Determine the [x, y] coordinate at the center of the cell enclosing the given text.  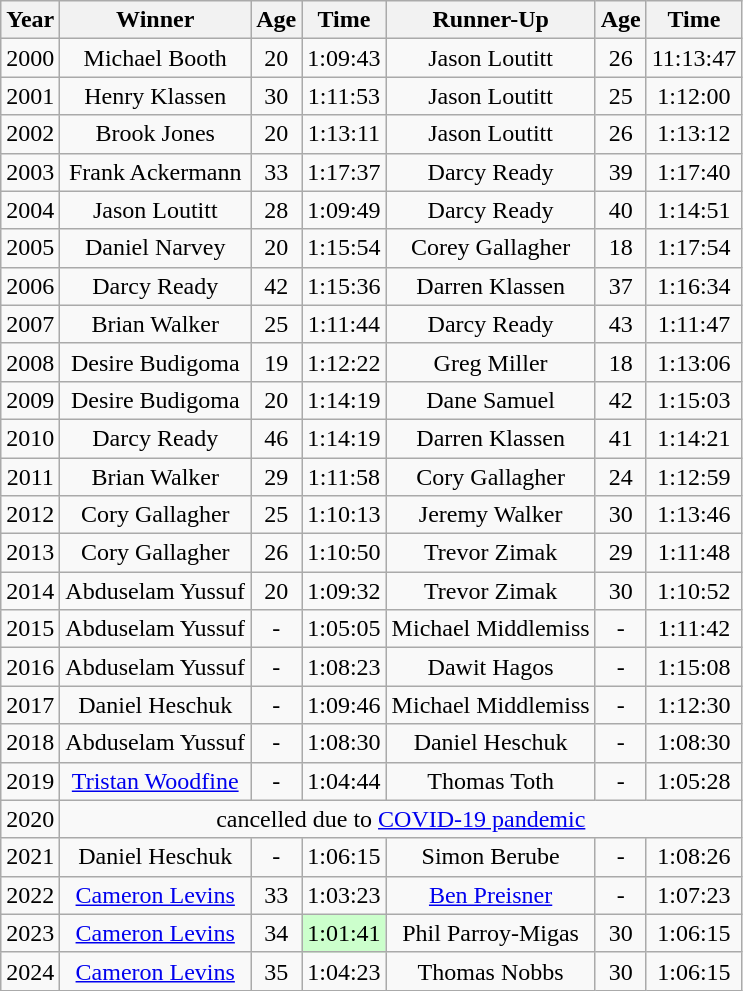
Thomas Toth [490, 781]
2009 [30, 400]
1:09:43 [344, 58]
Greg Miller [490, 362]
2010 [30, 438]
Winner [156, 20]
24 [620, 477]
2005 [30, 248]
43 [620, 324]
2018 [30, 743]
Henry Klassen [156, 96]
1:12:00 [694, 96]
39 [620, 172]
1:04:44 [344, 781]
2023 [30, 933]
1:12:30 [694, 705]
Runner-Up [490, 20]
2002 [30, 134]
1:15:36 [344, 286]
1:11:48 [694, 553]
1:03:23 [344, 895]
19 [276, 362]
2003 [30, 172]
2024 [30, 971]
11:13:47 [694, 58]
Tristan Woodfine [156, 781]
1:13:06 [694, 362]
37 [620, 286]
2007 [30, 324]
35 [276, 971]
2012 [30, 515]
1:12:22 [344, 362]
1:09:32 [344, 591]
1:08:26 [694, 857]
2021 [30, 857]
2016 [30, 667]
1:09:49 [344, 210]
1:10:13 [344, 515]
Frank Ackermann [156, 172]
1:07:23 [694, 895]
28 [276, 210]
Phil Parroy-Migas [490, 933]
1:16:34 [694, 286]
1:17:54 [694, 248]
1:13:12 [694, 134]
1:14:21 [694, 438]
Simon Berube [490, 857]
Corey Gallagher [490, 248]
1:15:03 [694, 400]
Michael Booth [156, 58]
Dane Samuel [490, 400]
40 [620, 210]
1:14:51 [694, 210]
1:05:28 [694, 781]
41 [620, 438]
46 [276, 438]
2001 [30, 96]
2008 [30, 362]
1:17:37 [344, 172]
1:11:53 [344, 96]
1:11:58 [344, 477]
cancelled due to COVID-19 pandemic [401, 819]
Year [30, 20]
1:12:59 [694, 477]
1:09:46 [344, 705]
1:11:47 [694, 324]
1:11:44 [344, 324]
1:11:42 [694, 629]
2004 [30, 210]
1:15:08 [694, 667]
2022 [30, 895]
2014 [30, 591]
1:15:54 [344, 248]
2019 [30, 781]
Brook Jones [156, 134]
Ben Preisner [490, 895]
Thomas Nobbs [490, 971]
2013 [30, 553]
Daniel Narvey [156, 248]
1:04:23 [344, 971]
1:13:46 [694, 515]
1:08:23 [344, 667]
2015 [30, 629]
2011 [30, 477]
1:05:05 [344, 629]
34 [276, 933]
1:01:41 [344, 933]
Dawit Hagos [490, 667]
2006 [30, 286]
2020 [30, 819]
1:10:50 [344, 553]
1:13:11 [344, 134]
Jeremy Walker [490, 515]
1:10:52 [694, 591]
2017 [30, 705]
2000 [30, 58]
1:17:40 [694, 172]
